Detect which cell encompasses the target text, then output its [X, Y] center coordinate. 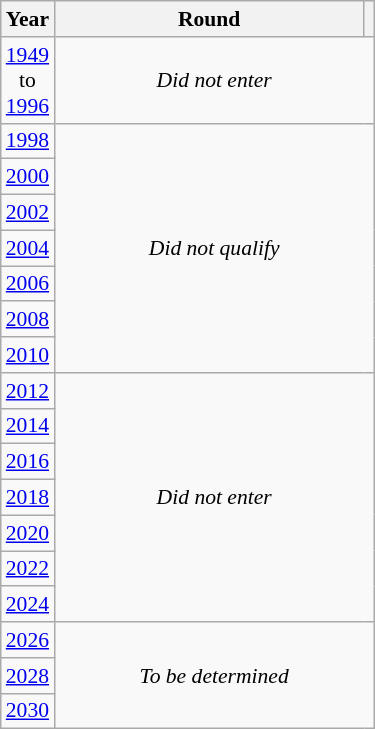
2000 [28, 177]
1949to1996 [28, 80]
2026 [28, 640]
Round [209, 19]
2002 [28, 213]
Did not qualify [214, 248]
2020 [28, 533]
2004 [28, 248]
2024 [28, 605]
2028 [28, 676]
2022 [28, 569]
2016 [28, 462]
2008 [28, 320]
2006 [28, 284]
2010 [28, 355]
2030 [28, 711]
2012 [28, 391]
1998 [28, 141]
Year [28, 19]
To be determined [214, 676]
2018 [28, 498]
2014 [28, 426]
